Locate the cell with the specified text and output its (x, y) center coordinate. 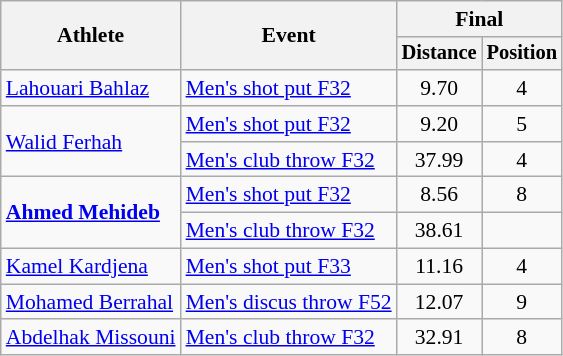
Abdelhak Missouni (91, 338)
9.70 (440, 88)
Athlete (91, 36)
Lahouari Bahlaz (91, 88)
38.61 (440, 231)
Final (480, 19)
5 (522, 124)
Event (289, 36)
12.07 (440, 302)
Men's shot put F33 (289, 267)
9.20 (440, 124)
32.91 (440, 338)
Mohamed Berrahal (91, 302)
9 (522, 302)
Position (522, 54)
Distance (440, 54)
Kamel Kardjena (91, 267)
Walid Ferhah (91, 142)
Men's discus throw F52 (289, 302)
Ahmed Mehideb (91, 212)
37.99 (440, 160)
8.56 (440, 195)
11.16 (440, 267)
